Extract the (x, y) coordinate from the center of the cell holding the provided text.  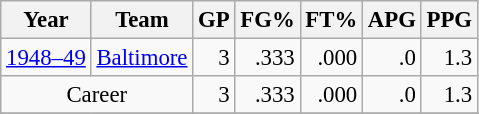
1948–49 (46, 58)
Year (46, 20)
FG% (268, 20)
FT% (332, 20)
PPG (449, 20)
Team (142, 20)
Career (97, 95)
GP (214, 20)
Baltimore (142, 58)
APG (392, 20)
